Search for the cell housing the specified text and yield its (X, Y) center coordinate. 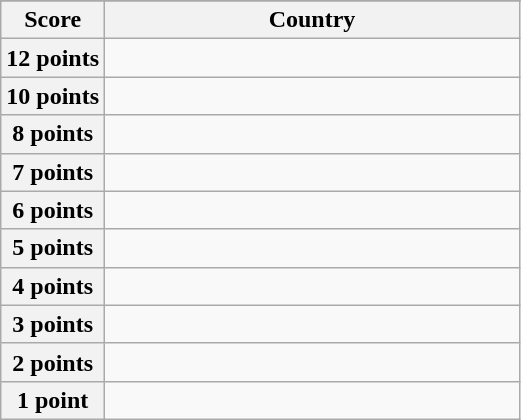
Score (53, 20)
12 points (53, 58)
Country (312, 20)
1 point (53, 400)
2 points (53, 362)
3 points (53, 324)
4 points (53, 286)
6 points (53, 210)
8 points (53, 134)
10 points (53, 96)
7 points (53, 172)
5 points (53, 248)
